Find where the given text appears and provide that cell's center as [x, y] coordinate. 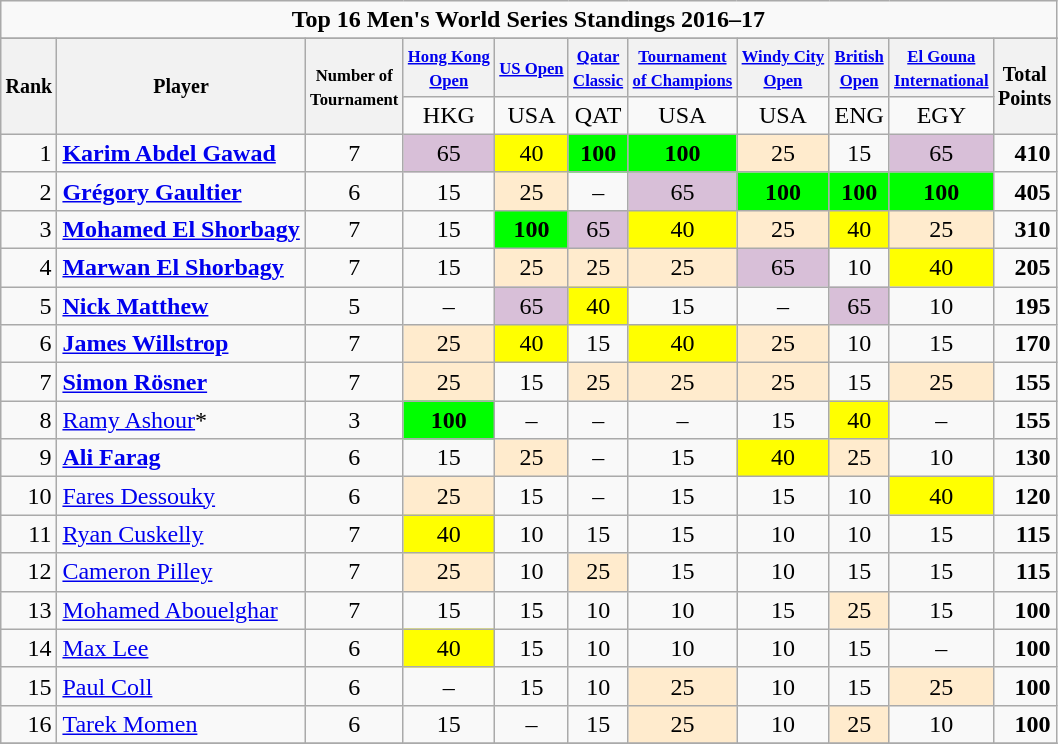
QatarClassic [598, 68]
Mohamed Abouelghar [181, 610]
205 [1024, 268]
195 [1024, 306]
ENG [859, 115]
Max Lee [181, 648]
US Open [532, 68]
310 [1024, 229]
12 [29, 572]
Ramy Ashour* [181, 420]
Windy CityOpen [783, 68]
BritishOpen [859, 68]
Marwan El Shorbagy [181, 268]
13 [29, 610]
TotalPoints [1024, 87]
Tarek Momen [181, 724]
4 [29, 268]
Mohamed El Shorbagy [181, 229]
Paul Coll [181, 686]
Simon Rösner [181, 382]
Rank [29, 87]
Player [181, 87]
120 [1024, 496]
1 [29, 153]
Nick Matthew [181, 306]
Fares Dessouky [181, 496]
9 [29, 458]
2 [29, 191]
Ryan Cuskelly [181, 534]
Tournamentof Champions [682, 68]
Karim Abdel Gawad [181, 153]
Ali Farag [181, 458]
130 [1024, 458]
QAT [598, 115]
170 [1024, 344]
11 [29, 534]
EGY [941, 115]
El GounaInternational [941, 68]
James Willstrop [181, 344]
16 [29, 724]
Cameron Pilley [181, 572]
405 [1024, 191]
14 [29, 648]
8 [29, 420]
Top 16 Men's World Series Standings 2016–17 [528, 20]
Number ofTournament [354, 87]
Grégory Gaultier [181, 191]
Hong KongOpen [448, 68]
HKG [448, 115]
410 [1024, 153]
